Locate the cell with the specified text and output its (X, Y) center coordinate. 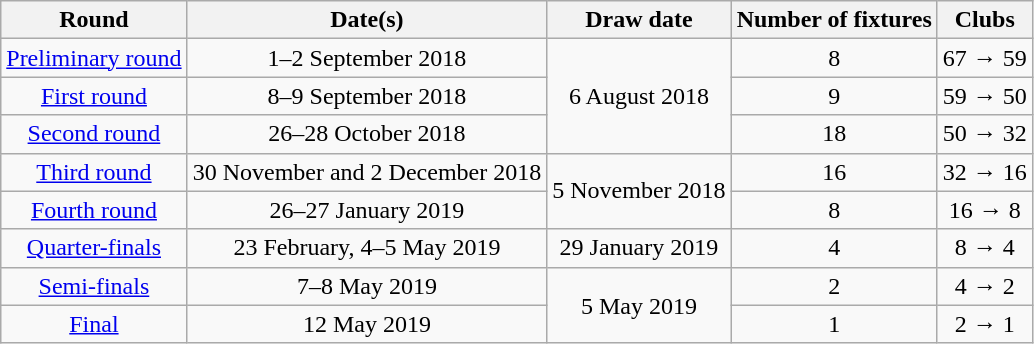
67 → 59 (984, 58)
2 (834, 286)
Number of fixtures (834, 20)
Clubs (984, 20)
59 → 50 (984, 96)
Final (94, 324)
23 February, 4–5 May 2019 (367, 248)
8–9 September 2018 (367, 96)
30 November and 2 December 2018 (367, 172)
Semi-finals (94, 286)
9 (834, 96)
First round (94, 96)
8 → 4 (984, 248)
4 (834, 248)
18 (834, 134)
16 → 8 (984, 210)
Draw date (639, 20)
2 → 1 (984, 324)
Fourth round (94, 210)
32 → 16 (984, 172)
12 May 2019 (367, 324)
Third round (94, 172)
4 → 2 (984, 286)
Quarter-finals (94, 248)
Round (94, 20)
16 (834, 172)
29 January 2019 (639, 248)
5 November 2018 (639, 191)
1–2 September 2018 (367, 58)
6 August 2018 (639, 96)
Date(s) (367, 20)
Preliminary round (94, 58)
5 May 2019 (639, 305)
1 (834, 324)
26–27 January 2019 (367, 210)
50 → 32 (984, 134)
7–8 May 2019 (367, 286)
Second round (94, 134)
26–28 October 2018 (367, 134)
